Detect which cell encompasses the target text, then output its [x, y] center coordinate. 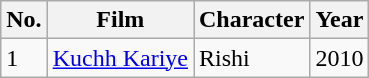
Kuchh Kariye [120, 58]
No. [24, 20]
Character [252, 20]
Rishi [252, 58]
Year [340, 20]
1 [24, 58]
2010 [340, 58]
Film [120, 20]
